From the cell containing the given text, extract its center point as (X, Y) coordinate. 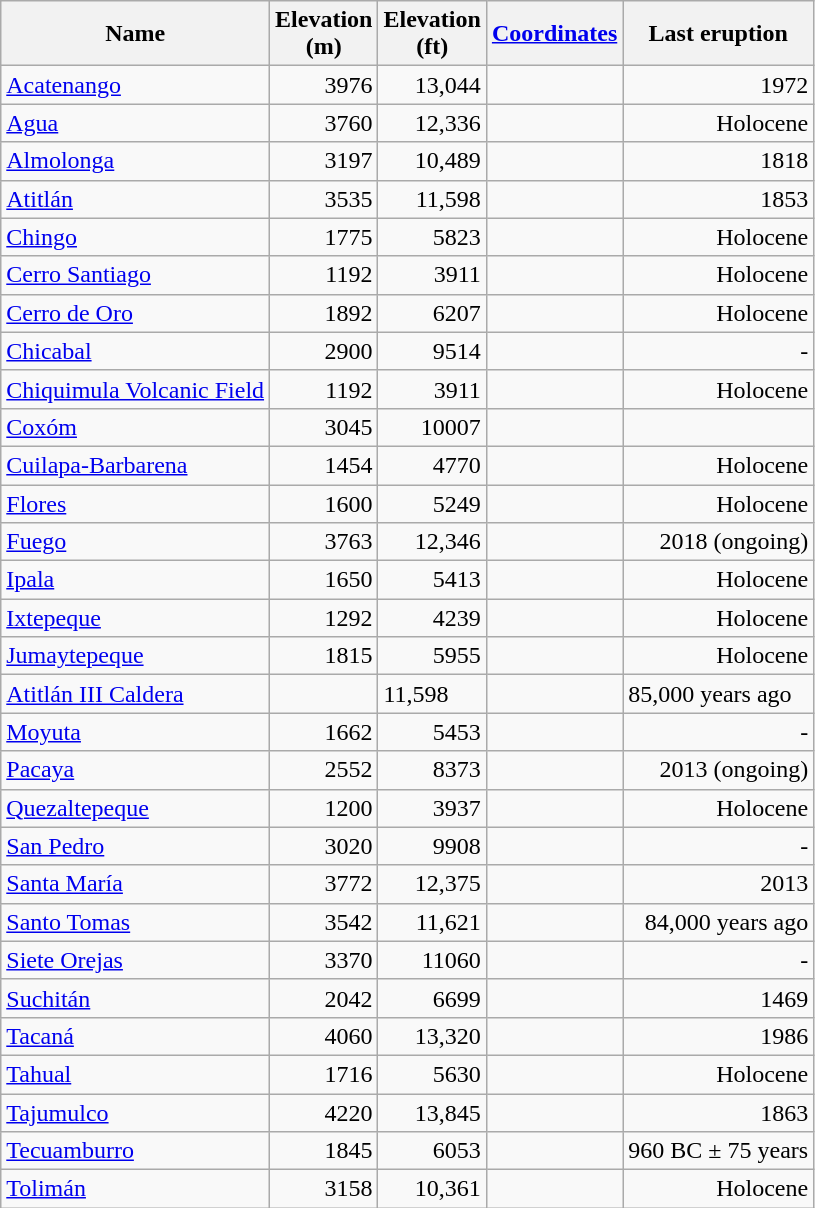
13,044 (432, 85)
Atitlán (136, 199)
1292 (324, 618)
Agua (136, 123)
3542 (324, 922)
1200 (324, 808)
4239 (432, 618)
2552 (324, 770)
1469 (718, 998)
Tecuamburro (136, 1151)
Santa María (136, 884)
Name (136, 34)
85,000 years ago (718, 694)
Moyuta (136, 732)
Quezaltepeque (136, 808)
12,346 (432, 542)
3370 (324, 960)
1853 (718, 199)
Jumaytepeque (136, 656)
Cerro Santiago (136, 275)
10,489 (432, 161)
2042 (324, 998)
Elevation (m) (324, 34)
3976 (324, 85)
13,320 (432, 1036)
1986 (718, 1036)
10,361 (432, 1189)
5630 (432, 1074)
Tahual (136, 1074)
1815 (324, 656)
Ixtepeque (136, 618)
1972 (718, 85)
11060 (432, 960)
1662 (324, 732)
Fuego (136, 542)
1845 (324, 1151)
2013 (ongoing) (718, 770)
3760 (324, 123)
Tacaná (136, 1036)
1892 (324, 313)
4770 (432, 465)
1454 (324, 465)
6699 (432, 998)
1775 (324, 237)
Coordinates (554, 34)
Almolonga (136, 161)
12,375 (432, 884)
3763 (324, 542)
4060 (324, 1036)
Flores (136, 503)
Cuilapa-Barbarena (136, 465)
5823 (432, 237)
Ipala (136, 580)
5453 (432, 732)
2900 (324, 351)
Siete Orejas (136, 960)
8373 (432, 770)
6207 (432, 313)
1863 (718, 1113)
San Pedro (136, 846)
5955 (432, 656)
1600 (324, 503)
Chiquimula Volcanic Field (136, 389)
4220 (324, 1113)
9514 (432, 351)
3045 (324, 427)
11,621 (432, 922)
3158 (324, 1189)
10007 (432, 427)
Acatenango (136, 85)
3020 (324, 846)
Cerro de Oro (136, 313)
2018 (ongoing) (718, 542)
Suchitán (136, 998)
Santo Tomas (136, 922)
Atitlán III Caldera (136, 694)
Tajumulco (136, 1113)
Coxóm (136, 427)
Chicabal (136, 351)
12,336 (432, 123)
Pacaya (136, 770)
5249 (432, 503)
5413 (432, 580)
1650 (324, 580)
1818 (718, 161)
6053 (432, 1151)
84,000 years ago (718, 922)
Last eruption (718, 34)
Tolimán (136, 1189)
3772 (324, 884)
Chingo (136, 237)
2013 (718, 884)
13,845 (432, 1113)
3535 (324, 199)
Elevation (ft) (432, 34)
1716 (324, 1074)
9908 (432, 846)
960 BC ± 75 years (718, 1151)
3937 (432, 808)
3197 (324, 161)
